Return (X, Y) of the center of cell containing provided text 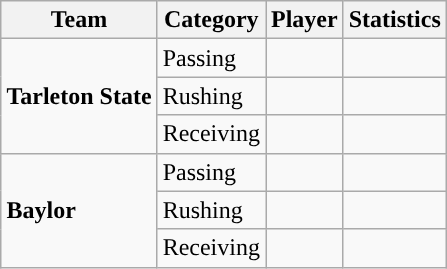
Tarleton State (79, 96)
Category (211, 20)
Player (305, 20)
Baylor (79, 210)
Statistics (394, 20)
Team (79, 20)
